Search for the cell housing the specified text and yield its (X, Y) center coordinate. 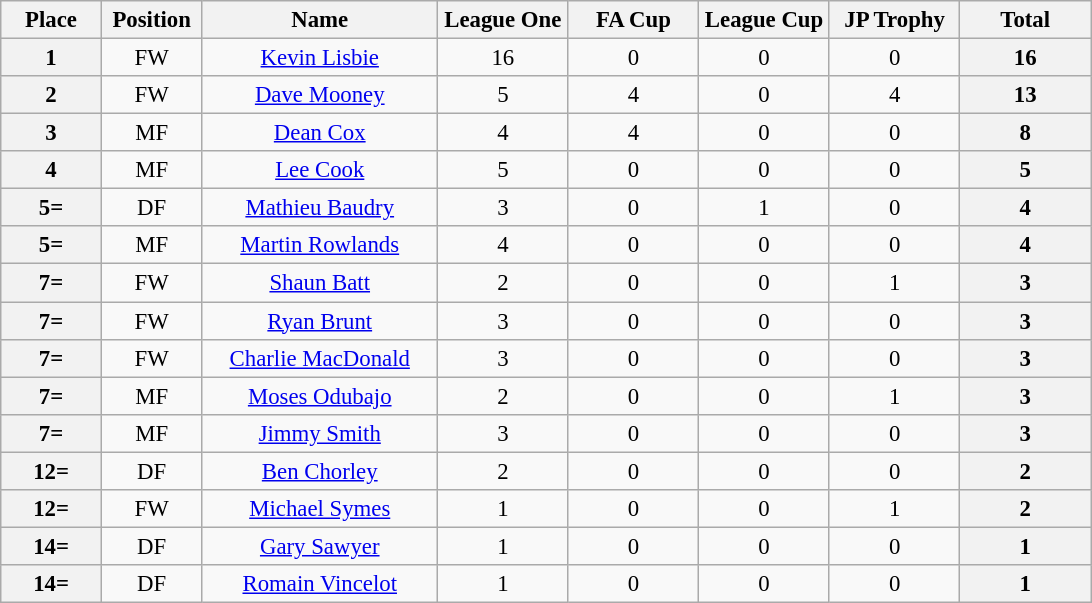
League Cup (764, 20)
Shaun Batt (320, 283)
Ryan Brunt (320, 321)
Kevin Lisbie (320, 58)
Position (152, 20)
League One (504, 20)
Gary Sawyer (320, 546)
Dean Cox (320, 133)
8 (1026, 133)
Moses Odubajo (320, 396)
Romain Vincelot (320, 584)
Lee Cook (320, 170)
JP Trophy (894, 20)
Place (52, 20)
Martin Rowlands (320, 245)
FA Cup (634, 20)
Jimmy Smith (320, 433)
Ben Chorley (320, 471)
Dave Mooney (320, 95)
Name (320, 20)
13 (1026, 95)
Charlie MacDonald (320, 358)
Total (1026, 20)
Mathieu Baudry (320, 208)
Michael Symes (320, 509)
